Search for the cell housing the specified text and yield its [x, y] center coordinate. 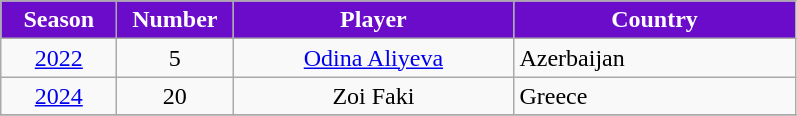
2024 [59, 96]
Greece [654, 96]
2022 [59, 58]
Country [654, 20]
20 [175, 96]
Odina Aliyeva [374, 58]
Azerbaijan [654, 58]
Zoi Faki [374, 96]
5 [175, 58]
Season [59, 20]
Number [175, 20]
Player [374, 20]
